Output the (X, Y) coordinate of the center of the cell containing the given text.  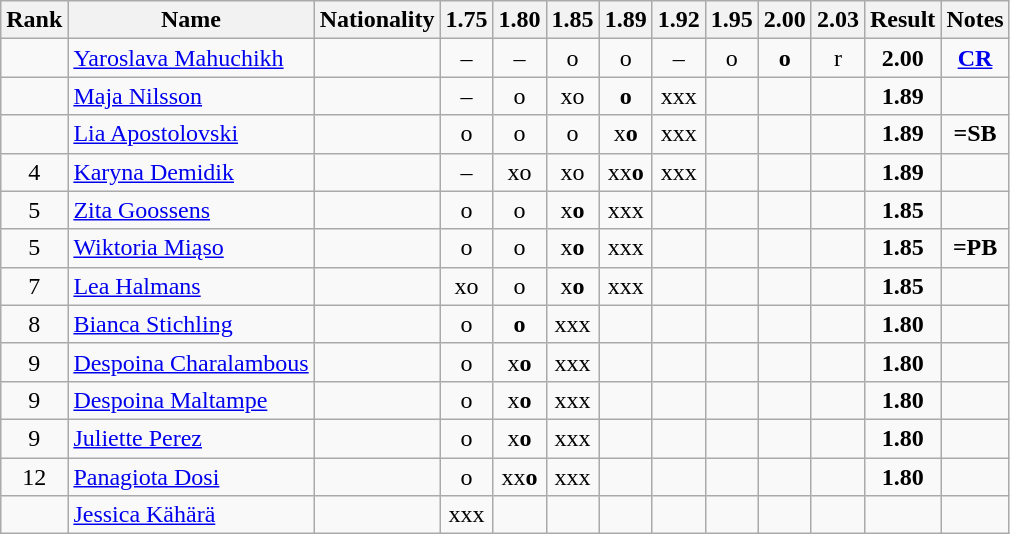
Nationality (377, 20)
2.03 (838, 20)
Lea Halmans (191, 286)
Wiktoria Miąso (191, 248)
Bianca Stichling (191, 324)
1.92 (678, 20)
Name (191, 20)
Lia Apostolovski (191, 134)
8 (34, 324)
CR (975, 58)
Maja Nilsson (191, 96)
7 (34, 286)
Jessica Kähärä (191, 515)
Juliette Perez (191, 438)
12 (34, 477)
Yaroslava Mahuchikh (191, 58)
Despoina Charalambous (191, 362)
1.75 (466, 20)
Notes (975, 20)
Result (902, 20)
=PB (975, 248)
4 (34, 172)
Panagiota Dosi (191, 477)
Karyna Demidik (191, 172)
=SB (975, 134)
Rank (34, 20)
1.95 (732, 20)
r (838, 58)
Despoina Maltampe (191, 400)
Zita Goossens (191, 210)
